Return the (x, y) coordinate for the center point of the cell that contains the specified text.  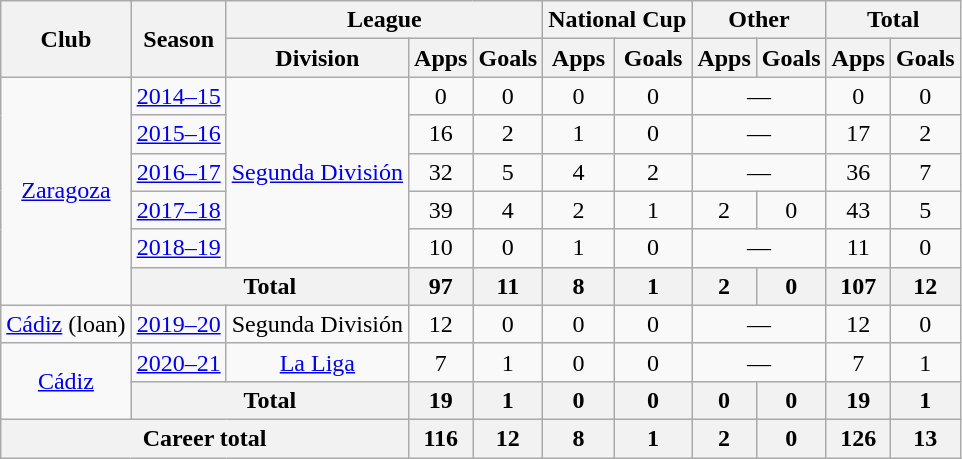
107 (858, 286)
Other (759, 20)
2015–16 (178, 134)
2020–21 (178, 362)
Division (317, 58)
17 (858, 134)
2017–18 (178, 210)
39 (441, 210)
League (384, 20)
97 (441, 286)
16 (441, 134)
National Cup (618, 20)
13 (925, 438)
116 (441, 438)
126 (858, 438)
2018–19 (178, 248)
Club (66, 39)
2016–17 (178, 172)
43 (858, 210)
Season (178, 39)
2014–15 (178, 96)
Zaragoza (66, 191)
Career total (205, 438)
Cádiz (loan) (66, 324)
36 (858, 172)
32 (441, 172)
La Liga (317, 362)
10 (441, 248)
2019–20 (178, 324)
Cádiz (66, 381)
